Return the (X, Y) coordinate for the center point of the cell that contains the specified text.  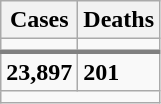
Deaths (119, 20)
201 (119, 71)
Cases (40, 20)
23,897 (40, 71)
